Locate the cell with the specified text and output its [X, Y] center coordinate. 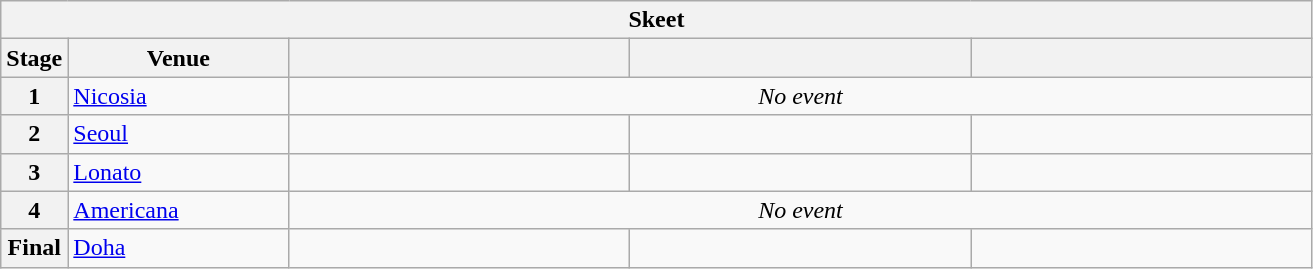
Americana [178, 210]
2 [34, 134]
1 [34, 96]
3 [34, 172]
Skeet [656, 20]
Nicosia [178, 96]
Seoul [178, 134]
Venue [178, 58]
Final [34, 248]
4 [34, 210]
Lonato [178, 172]
Stage [34, 58]
Doha [178, 248]
